Locate the cell with the specified text and output its [x, y] center coordinate. 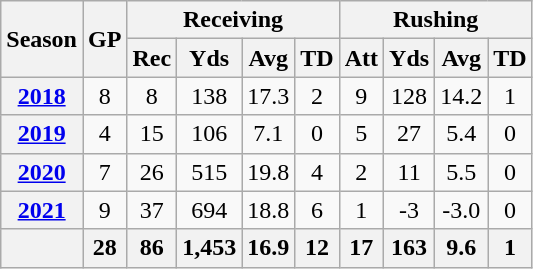
5 [361, 134]
128 [410, 96]
11 [410, 172]
2021 [42, 210]
19.8 [268, 172]
16.9 [268, 248]
15 [152, 134]
7 [104, 172]
1,453 [210, 248]
12 [317, 248]
14.2 [462, 96]
Receiving [233, 20]
26 [152, 172]
27 [410, 134]
6 [317, 210]
86 [152, 248]
163 [410, 248]
-3 [410, 210]
Season [42, 39]
2018 [42, 96]
5.5 [462, 172]
138 [210, 96]
-3.0 [462, 210]
18.8 [268, 210]
694 [210, 210]
7.1 [268, 134]
515 [210, 172]
GP [104, 39]
Rec [152, 58]
Rushing [436, 20]
9.6 [462, 248]
37 [152, 210]
5.4 [462, 134]
28 [104, 248]
Att [361, 58]
17.3 [268, 96]
17 [361, 248]
2020 [42, 172]
106 [210, 134]
2019 [42, 134]
